For the text-containing cell, return its midpoint in [x, y] coordinate format. 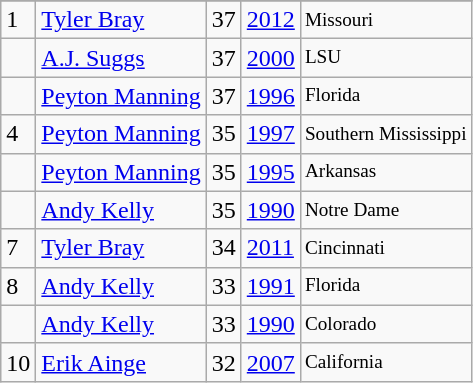
1 [18, 20]
Cincinnati [386, 248]
Colorado [386, 324]
32 [224, 362]
34 [224, 248]
Notre Dame [386, 210]
1995 [270, 172]
California [386, 362]
Erik Ainge [121, 362]
1991 [270, 286]
2011 [270, 248]
Missouri [386, 20]
4 [18, 134]
2007 [270, 362]
8 [18, 286]
Arkansas [386, 172]
Southern Mississippi [386, 134]
LSU [386, 58]
2012 [270, 20]
1997 [270, 134]
10 [18, 362]
1996 [270, 96]
A.J. Suggs [121, 58]
2000 [270, 58]
7 [18, 248]
